From the cell containing the given text, extract its center point as [X, Y] coordinate. 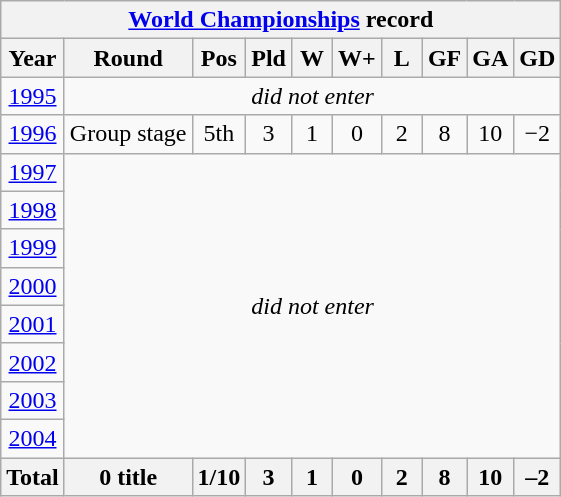
World Championships record [281, 20]
W+ [358, 58]
2001 [33, 324]
Round [128, 58]
1995 [33, 96]
Pos [219, 58]
1996 [33, 134]
−2 [538, 134]
2004 [33, 438]
GA [490, 58]
1999 [33, 248]
W [312, 58]
1997 [33, 172]
5th [219, 134]
1/10 [219, 477]
Total [33, 477]
2002 [33, 362]
GD [538, 58]
Group stage [128, 134]
L [402, 58]
1998 [33, 210]
0 title [128, 477]
–2 [538, 477]
2000 [33, 286]
Pld [269, 58]
GF [444, 58]
Year [33, 58]
2003 [33, 400]
